Extract the (X, Y) coordinate from the center of the cell holding the provided text.  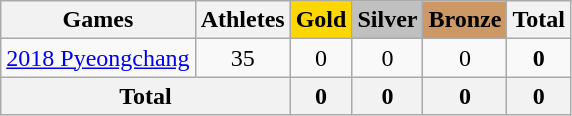
Gold (321, 20)
Bronze (465, 20)
Athletes (242, 20)
Games (98, 20)
Silver (388, 20)
35 (242, 58)
2018 Pyeongchang (98, 58)
